Provide the [X, Y] coordinate of the cell's center where the given text is located.  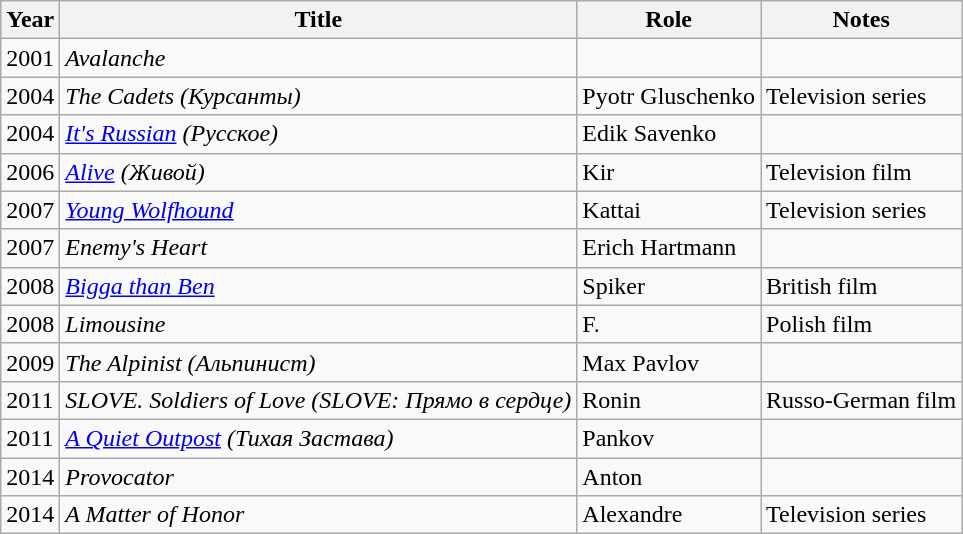
Bigga than Ben [318, 286]
The Alpinist (Альпинист) [318, 362]
Pankov [669, 438]
Notes [862, 20]
British film [862, 286]
Alive (Живой) [318, 172]
Edik Savenko [669, 134]
Title [318, 20]
2006 [30, 172]
Enemy's Heart [318, 248]
Young Wolfhound [318, 210]
2001 [30, 58]
Limousine [318, 324]
Year [30, 20]
Erich Hartmann [669, 248]
It's Russian (Русское) [318, 134]
Pyotr Gluschenko [669, 96]
Russo-German film [862, 400]
Anton [669, 477]
2009 [30, 362]
Avalanche [318, 58]
Provocator [318, 477]
Kir [669, 172]
Ronin [669, 400]
SLOVE. Soldiers of Love (SLOVE: Прямо в сердце) [318, 400]
Alexandre [669, 515]
Role [669, 20]
Television film [862, 172]
Spiker [669, 286]
Kattai [669, 210]
Polish film [862, 324]
F. [669, 324]
The Cadets (Курсанты) [318, 96]
A Matter of Honor [318, 515]
Max Pavlov [669, 362]
A Quiet Outpost (Тихая Застава) [318, 438]
